Return the [x, y] coordinate for the center point of the cell that contains the specified text.  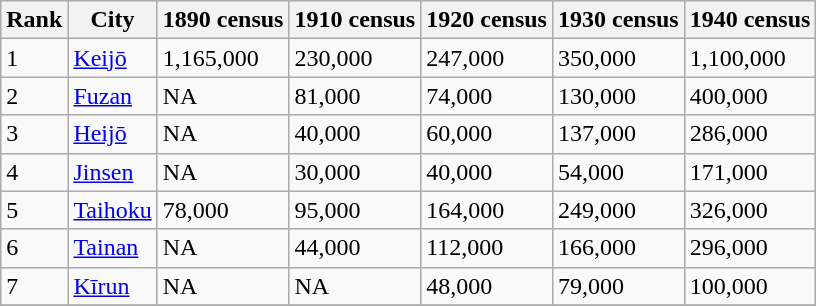
247,000 [487, 58]
137,000 [618, 134]
City [112, 20]
400,000 [750, 96]
166,000 [618, 248]
100,000 [750, 286]
1890 census [223, 20]
2 [34, 96]
81,000 [355, 96]
Heijō [112, 134]
30,000 [355, 172]
5 [34, 210]
326,000 [750, 210]
164,000 [487, 210]
95,000 [355, 210]
7 [34, 286]
Taihoku [112, 210]
79,000 [618, 286]
249,000 [618, 210]
Fuzan [112, 96]
230,000 [355, 58]
74,000 [487, 96]
3 [34, 134]
Kīrun [112, 286]
Keijō [112, 58]
4 [34, 172]
Jinsen [112, 172]
1940 census [750, 20]
Rank [34, 20]
1920 census [487, 20]
1,165,000 [223, 58]
1910 census [355, 20]
1 [34, 58]
296,000 [750, 248]
130,000 [618, 96]
171,000 [750, 172]
54,000 [618, 172]
Tainan [112, 248]
1,100,000 [750, 58]
44,000 [355, 248]
286,000 [750, 134]
60,000 [487, 134]
48,000 [487, 286]
1930 census [618, 20]
112,000 [487, 248]
350,000 [618, 58]
78,000 [223, 210]
6 [34, 248]
